Capture the cell that displays the provided text and extract its [x, y] central coordinate. 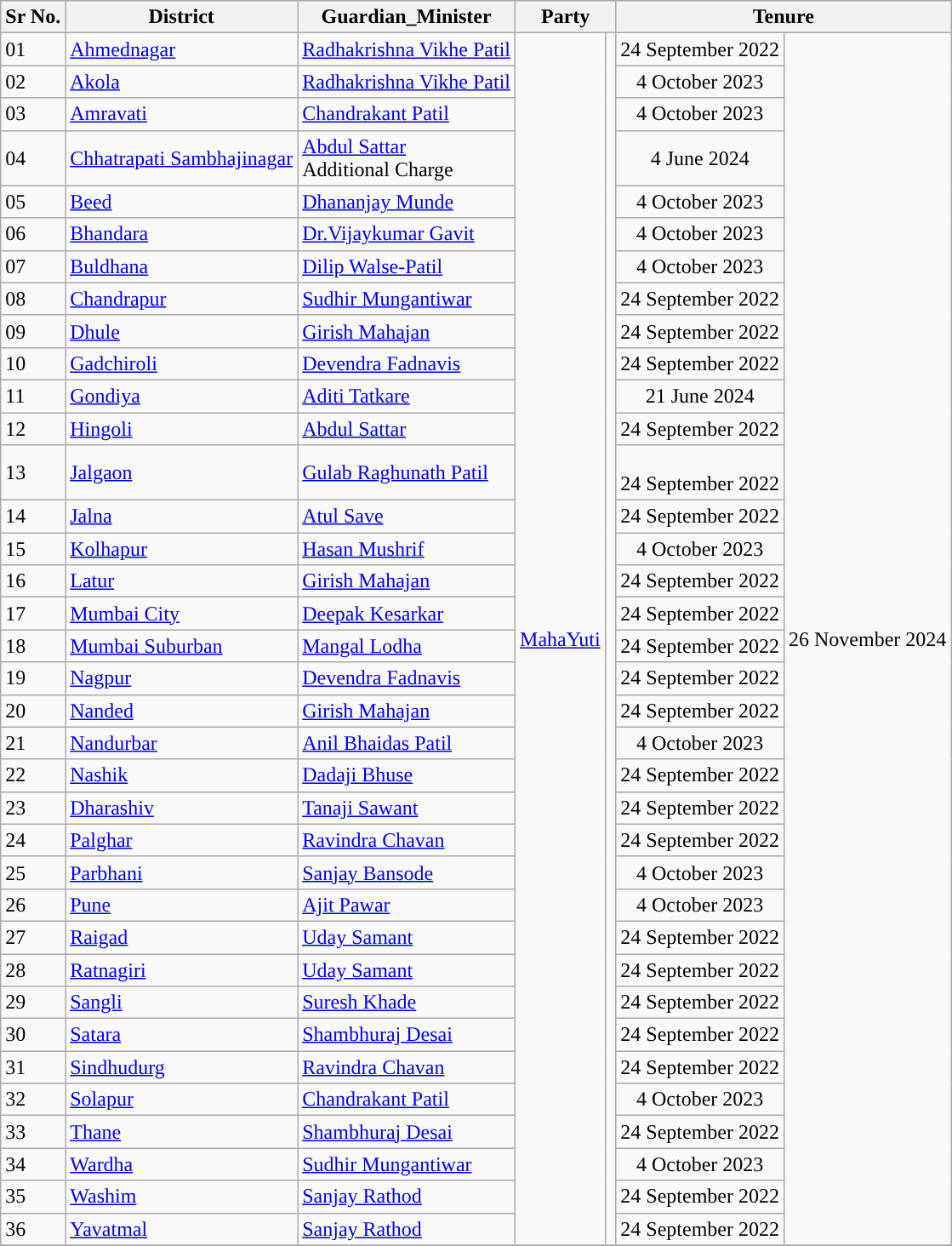
Raigad [182, 937]
4 June 2024 [700, 158]
Tanaji Sawant [407, 808]
01 [33, 49]
27 [33, 937]
Tenure [784, 17]
32 [33, 1100]
Nagpur [182, 678]
26 [33, 905]
District [182, 17]
Latur [182, 581]
18 [33, 646]
Wardha [182, 1164]
Palghar [182, 840]
Anil Bhaidas Patil [407, 743]
Solapur [182, 1100]
Satara [182, 1035]
15 [33, 549]
26 November 2024 [867, 639]
08 [33, 299]
20 [33, 711]
Washim [182, 1197]
Deepak Kesarkar [407, 614]
13 [33, 473]
Dadaji Bhuse [407, 775]
Party [566, 17]
23 [33, 808]
Pune [182, 905]
25 [33, 872]
Yavatmal [182, 1229]
Kolhapur [182, 549]
MahaYuti [561, 639]
17 [33, 614]
Nandurbar [182, 743]
16 [33, 581]
Dr.Vijaykumar Gavit [407, 234]
Gulab Raghunath Patil [407, 473]
04 [33, 158]
Sr No. [33, 17]
Jalgaon [182, 473]
Jalna [182, 517]
Sangli [182, 1003]
30 [33, 1035]
Thane [182, 1132]
Dhule [182, 331]
03 [33, 114]
Nashik [182, 775]
28 [33, 969]
07 [33, 266]
Buldhana [182, 266]
Ahmednagar [182, 49]
12 [33, 428]
Sindhudurg [182, 1067]
Bhandara [182, 234]
Hingoli [182, 428]
Amravati [182, 114]
21 [33, 743]
Mumbai Suburban [182, 646]
06 [33, 234]
Parbhani [182, 872]
34 [33, 1164]
24 [33, 840]
Mangal Lodha [407, 646]
33 [33, 1132]
19 [33, 678]
Gondiya [182, 396]
11 [33, 396]
Suresh Khade [407, 1003]
02 [33, 82]
Abdul SattarAdditional Charge [407, 158]
22 [33, 775]
Gadchiroli [182, 363]
Chhatrapati Sambhajinagar [182, 158]
14 [33, 517]
Ratnagiri [182, 969]
29 [33, 1003]
Akola [182, 82]
Atul Save [407, 517]
Abdul Sattar [407, 428]
21 June 2024 [700, 396]
Nanded [182, 711]
Chandrapur [182, 299]
Beed [182, 202]
Mumbai City [182, 614]
35 [33, 1197]
Dilip Walse-Patil [407, 266]
Sanjay Bansode [407, 872]
09 [33, 331]
Hasan Mushrif [407, 549]
36 [33, 1229]
31 [33, 1067]
10 [33, 363]
05 [33, 202]
Ajit Pawar [407, 905]
Dhananjay Munde [407, 202]
Dharashiv [182, 808]
Guardian_Minister [407, 17]
Aditi Tatkare [407, 396]
